From the cell containing the given text, extract its center point as (x, y) coordinate. 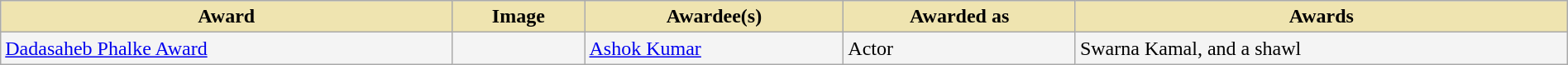
Awarded as (959, 17)
Swarna Kamal, and a shawl (1322, 48)
Ashok Kumar (715, 48)
Awardee(s) (715, 17)
Award (227, 17)
Dadasaheb Phalke Award (227, 48)
Image (519, 17)
Awards (1322, 17)
Actor (959, 48)
